Capture the cell that displays the provided text and extract its [X, Y] central coordinate. 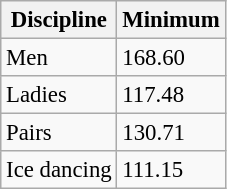
Men [59, 58]
168.60 [171, 58]
Ladies [59, 95]
Pairs [59, 133]
Ice dancing [59, 170]
Minimum [171, 20]
117.48 [171, 95]
130.71 [171, 133]
111.15 [171, 170]
Discipline [59, 20]
